Detect which cell encompasses the target text, then output its [X, Y] center coordinate. 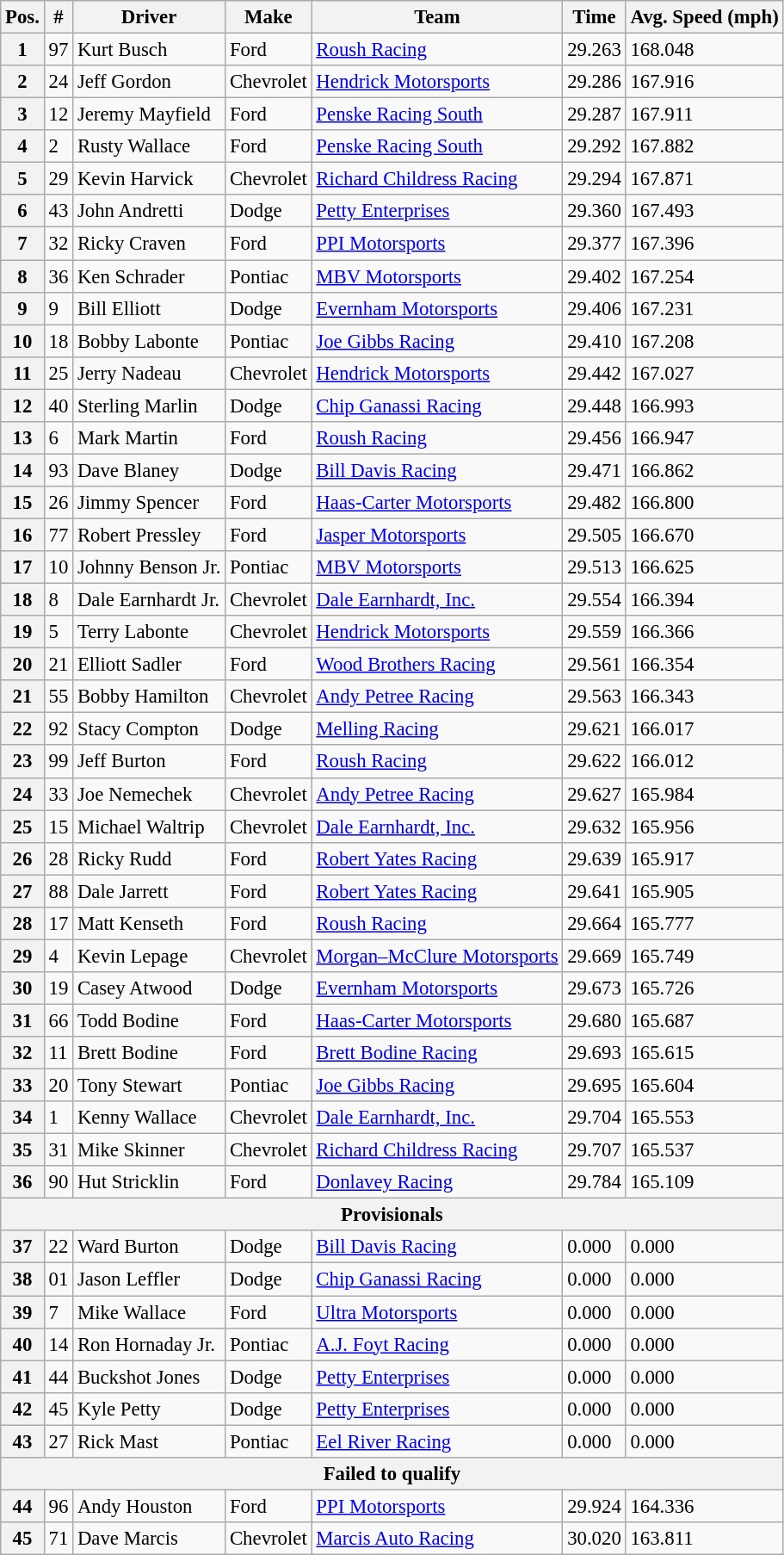
Andy Houston [150, 1506]
164.336 [704, 1506]
39 [22, 1312]
Rick Mast [150, 1441]
29.360 [594, 211]
167.911 [704, 115]
165.984 [704, 794]
166.366 [704, 632]
97 [59, 50]
A.J. Foyt Racing [437, 1344]
Pos. [22, 17]
Wood Brothers Racing [437, 665]
29.505 [594, 535]
29.707 [594, 1150]
Kevin Lepage [150, 956]
166.394 [704, 600]
Jason Leffler [150, 1279]
29.286 [594, 82]
165.777 [704, 924]
166.625 [704, 567]
29.695 [594, 1086]
29.627 [594, 794]
165.749 [704, 956]
Kevin Harvick [150, 179]
Driver [150, 17]
Brett Bodine [150, 1053]
Terry Labonte [150, 632]
Donlavey Racing [437, 1182]
Jimmy Spencer [150, 503]
38 [22, 1279]
166.800 [704, 503]
167.208 [704, 341]
Ron Hornaday Jr. [150, 1344]
29.294 [594, 179]
37 [22, 1248]
167.254 [704, 276]
29.406 [594, 308]
Make [269, 17]
29.622 [594, 762]
Brett Bodine Racing [437, 1053]
167.231 [704, 308]
Michael Waltrip [150, 827]
Matt Kenseth [150, 924]
Melling Racing [437, 729]
Eel River Racing [437, 1441]
Kenny Wallace [150, 1118]
42 [22, 1409]
29.924 [594, 1506]
Avg. Speed (mph) [704, 17]
165.604 [704, 1086]
Dave Blaney [150, 470]
29.471 [594, 470]
71 [59, 1539]
29.641 [594, 891]
30.020 [594, 1539]
Casey Atwood [150, 988]
Mark Martin [150, 438]
165.687 [704, 1020]
166.947 [704, 438]
Robert Pressley [150, 535]
Bobby Hamilton [150, 697]
90 [59, 1182]
Jeff Burton [150, 762]
165.917 [704, 858]
Todd Bodine [150, 1020]
Team [437, 17]
29.561 [594, 665]
165.956 [704, 827]
29.482 [594, 503]
29.442 [594, 373]
Dale Jarrett [150, 891]
Kurt Busch [150, 50]
96 [59, 1506]
167.027 [704, 373]
166.862 [704, 470]
29.263 [594, 50]
88 [59, 891]
Jasper Motorsports [437, 535]
# [59, 17]
166.343 [704, 697]
Stacy Compton [150, 729]
165.537 [704, 1150]
29.456 [594, 438]
166.017 [704, 729]
29.621 [594, 729]
165.553 [704, 1118]
3 [22, 115]
92 [59, 729]
Dale Earnhardt Jr. [150, 600]
Mike Skinner [150, 1150]
23 [22, 762]
166.993 [704, 406]
Hut Stricklin [150, 1182]
Morgan–McClure Motorsports [437, 956]
35 [22, 1150]
Ricky Craven [150, 244]
Provisionals [392, 1215]
Time [594, 17]
166.012 [704, 762]
163.811 [704, 1539]
55 [59, 697]
165.615 [704, 1053]
29.693 [594, 1053]
Jerry Nadeau [150, 373]
16 [22, 535]
99 [59, 762]
Failed to qualify [392, 1474]
Buckshot Jones [150, 1377]
41 [22, 1377]
29.559 [594, 632]
Sterling Marlin [150, 406]
29.513 [594, 567]
167.882 [704, 146]
167.916 [704, 82]
Ken Schrader [150, 276]
29.704 [594, 1118]
166.354 [704, 665]
167.396 [704, 244]
165.905 [704, 891]
29.563 [594, 697]
29.287 [594, 115]
29.664 [594, 924]
29.448 [594, 406]
29.292 [594, 146]
166.670 [704, 535]
John Andretti [150, 211]
29.402 [594, 276]
167.493 [704, 211]
165.726 [704, 988]
Jeremy Mayfield [150, 115]
13 [22, 438]
Elliott Sadler [150, 665]
29.669 [594, 956]
Jeff Gordon [150, 82]
Mike Wallace [150, 1312]
Bill Elliott [150, 308]
29.784 [594, 1182]
29.377 [594, 244]
29.632 [594, 827]
29.554 [594, 600]
Ricky Rudd [150, 858]
Joe Nemechek [150, 794]
165.109 [704, 1182]
Tony Stewart [150, 1086]
34 [22, 1118]
Bobby Labonte [150, 341]
77 [59, 535]
29.639 [594, 858]
93 [59, 470]
168.048 [704, 50]
Ultra Motorsports [437, 1312]
29.680 [594, 1020]
Rusty Wallace [150, 146]
Kyle Petty [150, 1409]
29.410 [594, 341]
Johnny Benson Jr. [150, 567]
29.673 [594, 988]
Ward Burton [150, 1248]
167.871 [704, 179]
30 [22, 988]
Dave Marcis [150, 1539]
Marcis Auto Racing [437, 1539]
01 [59, 1279]
66 [59, 1020]
